From the cell containing the given text, extract its center point as (x, y) coordinate. 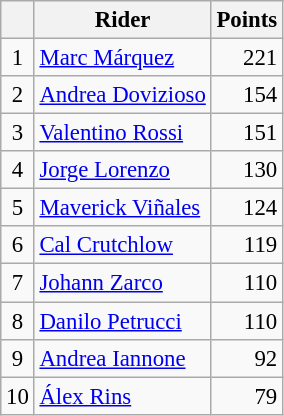
119 (246, 245)
6 (18, 245)
Rider (122, 20)
151 (246, 133)
9 (18, 358)
154 (246, 95)
Marc Márquez (122, 58)
Danilo Petrucci (122, 321)
Valentino Rossi (122, 133)
3 (18, 133)
2 (18, 95)
221 (246, 58)
Cal Crutchlow (122, 245)
Maverick Viñales (122, 208)
Andrea Dovizioso (122, 95)
7 (18, 283)
130 (246, 170)
1 (18, 58)
8 (18, 321)
92 (246, 358)
Points (246, 20)
Andrea Iannone (122, 358)
Álex Rins (122, 396)
124 (246, 208)
4 (18, 170)
Jorge Lorenzo (122, 170)
5 (18, 208)
79 (246, 396)
10 (18, 396)
Johann Zarco (122, 283)
